For the text-containing cell, return its midpoint in (X, Y) coordinate format. 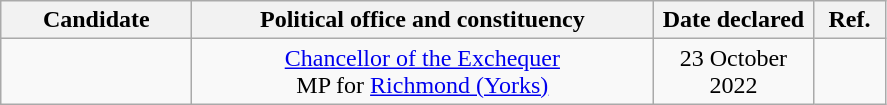
Political office and constituency (422, 20)
Ref. (850, 20)
23 October 2022 (734, 72)
Candidate (96, 20)
Chancellor of the Exchequer MP for Richmond (Yorks) (422, 72)
Date declared (734, 20)
